Detect which cell encompasses the target text, then output its [x, y] center coordinate. 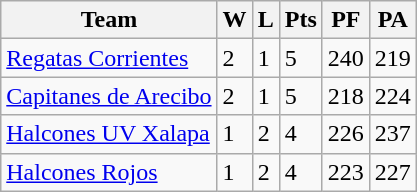
240 [346, 58]
219 [392, 58]
223 [346, 172]
237 [392, 134]
Regatas Corrientes [109, 58]
PA [392, 20]
PF [346, 20]
Halcones UV Xalapa [109, 134]
L [266, 20]
Team [109, 20]
224 [392, 96]
Capitanes de Arecibo [109, 96]
Halcones Rojos [109, 172]
218 [346, 96]
W [234, 20]
Pts [300, 20]
227 [392, 172]
226 [346, 134]
